From the cell containing the given text, extract its center point as (x, y) coordinate. 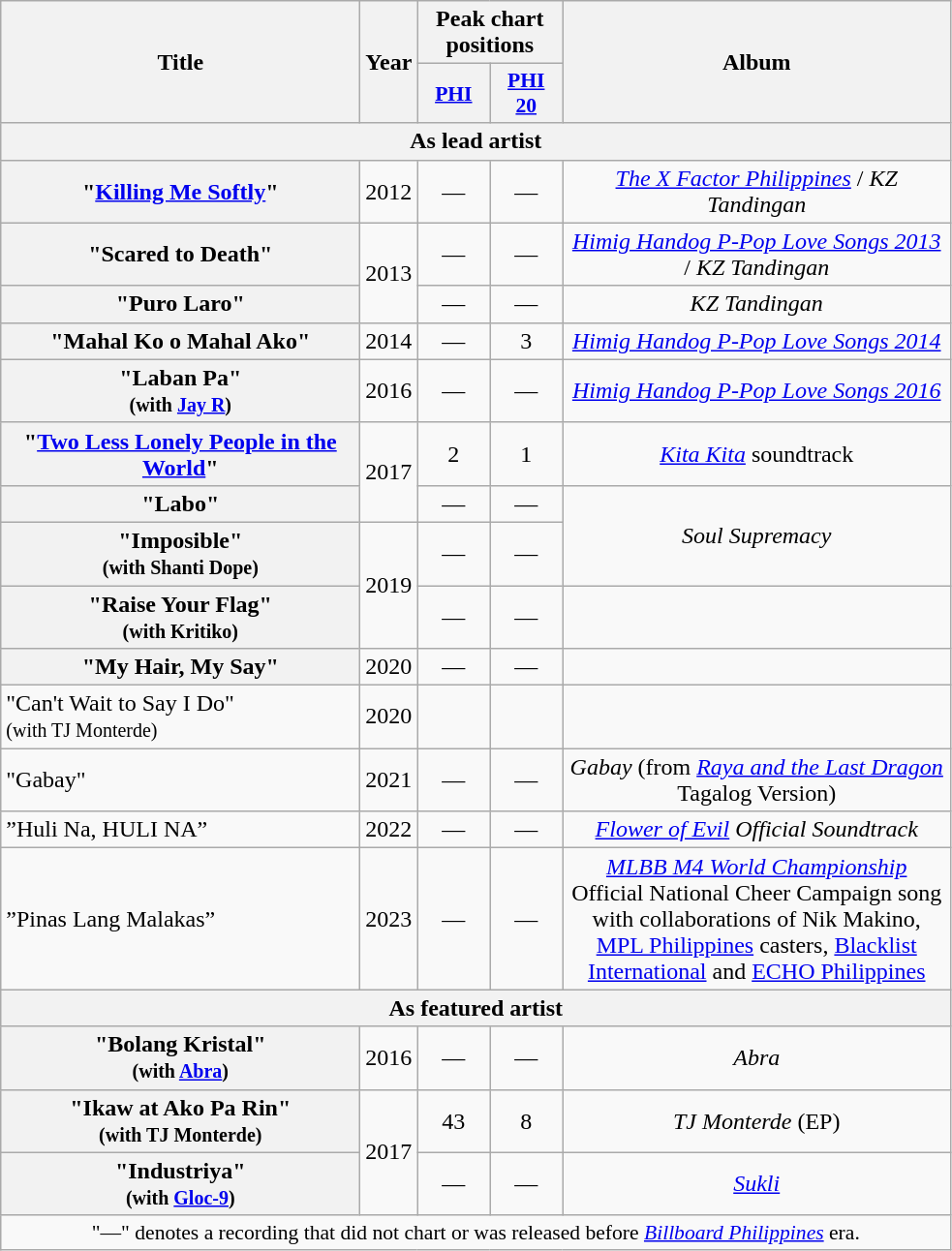
KZ Tandingan (757, 304)
8 (527, 1121)
"Gabay" (180, 780)
Himig Handog P-Pop Love Songs 2013 / KZ Tandingan (757, 254)
Year (389, 62)
”Huli Na, HULI NA” (180, 830)
43 (453, 1121)
"Industriya"(with Gloc-9) (180, 1183)
"—" denotes a recording that did not chart or was released before Billboard Philippines era. (476, 1233)
Sukli (757, 1183)
"Laban Pa"(with Jay R) (180, 391)
The X Factor Philippines / KZ Tandingan (757, 192)
"Scared to Death" (180, 254)
TJ Monterde (EP) (757, 1121)
Album (757, 62)
"Can't Wait to Say I Do"(with TJ Monterde) (180, 717)
PHI20 (527, 93)
Title (180, 62)
1 (527, 453)
2012 (389, 192)
2022 (389, 830)
Soul Supremacy (757, 534)
2021 (389, 780)
"Killing Me Softly" (180, 192)
2013 (389, 273)
PHI (453, 93)
"My Hair, My Say" (180, 667)
2 (453, 453)
Peak chart positions (490, 33)
As lead artist (476, 141)
"Ikaw at Ako Pa Rin"(with TJ Monterde) (180, 1121)
"Two Less Lonely People in the World" (180, 453)
"Labo" (180, 503)
Himig Handog P-Pop Love Songs 2014 (757, 341)
"Mahal Ko o Mahal Ako" (180, 341)
2023 (389, 919)
3 (527, 341)
Kita Kita soundtrack (757, 453)
Abra (757, 1057)
Himig Handog P-Pop Love Songs 2016 (757, 391)
"Bolang Kristal"(with Abra) (180, 1057)
"Imposible"(with Shanti Dope) (180, 554)
As featured artist (476, 1008)
”Pinas Lang Malakas” (180, 919)
Flower of Evil Official Soundtrack (757, 830)
"Puro Laro" (180, 304)
Gabay (from Raya and the Last Dragon Tagalog Version) (757, 780)
"Raise Your Flag"(with Kritiko) (180, 616)
2019 (389, 585)
2014 (389, 341)
